Scan for the cell matching the given text and deliver its [x, y] coordinate at center. 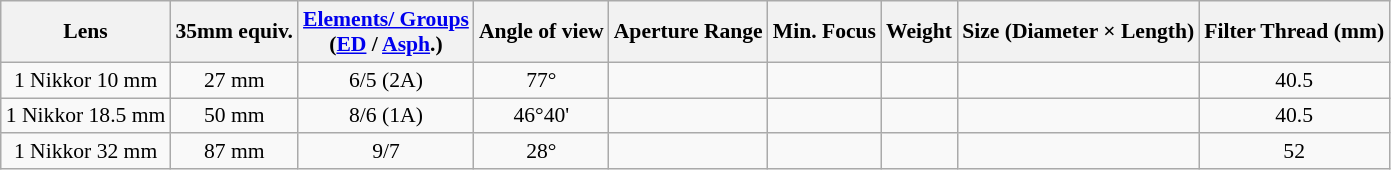
Weight [919, 32]
8/6 (1A) [386, 116]
Aperture Range [688, 32]
28° [542, 152]
Angle of view [542, 32]
87 mm [234, 152]
6/5 (2A) [386, 80]
50 mm [234, 116]
1 Nikkor 32 mm [86, 152]
77° [542, 80]
46°40' [542, 116]
Min. Focus [824, 32]
27 mm [234, 80]
1 Nikkor 18.5 mm [86, 116]
Elements/ Groups(ED / Asph.) [386, 32]
Size (Diameter × Length) [1078, 32]
35mm equiv. [234, 32]
Lens [86, 32]
52 [1294, 152]
1 Nikkor 10 mm [86, 80]
9/7 [386, 152]
Filter Thread (mm) [1294, 32]
